Extract the (x, y) coordinate from the center of the cell holding the provided text.  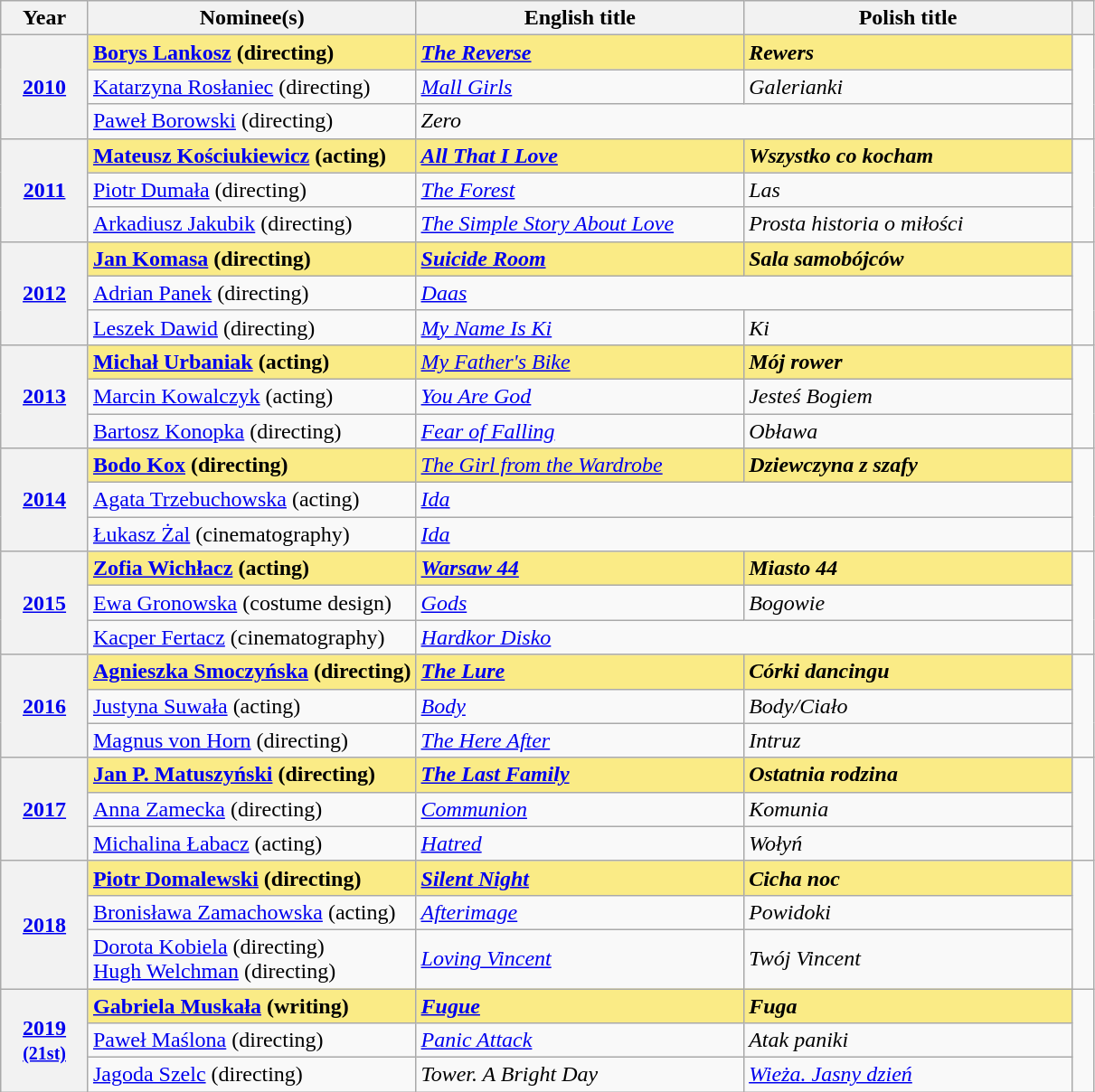
2012 (45, 293)
Sala samobójców (908, 259)
Polish title (908, 18)
Magnus von Horn (directing) (251, 740)
Justyna Suwała (acting) (251, 706)
2016 (45, 706)
Communion (581, 809)
My Name Is Ki (581, 327)
Zofia Wichłacz (acting) (251, 569)
Hardkor Disko (743, 637)
Tower. A Bright Day (581, 1075)
Las (908, 190)
Hatred (581, 843)
Loving Vincent (581, 958)
Zero (743, 121)
Agata Trzebuchowska (acting) (251, 500)
The Forest (581, 190)
Miasto 44 (908, 569)
Year (45, 18)
Wieża. Jasny dzień (908, 1075)
The Lure (581, 672)
Leszek Dawid (directing) (251, 327)
Michalina Łabacz (acting) (251, 843)
Daas (743, 293)
Suicide Room (581, 259)
Mall Girls (581, 87)
Piotr Dumała (directing) (251, 190)
Katarzyna Rosłaniec (directing) (251, 87)
Jesteś Bogiem (908, 396)
Gabriela Muskała (writing) (251, 1006)
Cicha noc (908, 878)
Komunia (908, 809)
Rewers (908, 52)
2018 (45, 924)
2011 (45, 190)
All That I Love (581, 155)
Piotr Domalewski (directing) (251, 878)
Gods (581, 603)
Bronisława Zamachowska (acting) (251, 912)
The Reverse (581, 52)
Anna Zamecka (directing) (251, 809)
The Last Family (581, 775)
Paweł Borowski (directing) (251, 121)
2015 (45, 603)
2017 (45, 809)
English title (581, 18)
Powidoki (908, 912)
Wszystko co kocham (908, 155)
Arkadiusz Jakubik (directing) (251, 224)
Wołyń (908, 843)
Twój Vincent (908, 958)
Bodo Kox (directing) (251, 466)
Ewa Gronowska (costume design) (251, 603)
Bogowie (908, 603)
2014 (45, 500)
Panic Attack (581, 1040)
Atak paniki (908, 1040)
Nominee(s) (251, 18)
Agnieszka Smoczyńska (directing) (251, 672)
The Simple Story About Love (581, 224)
Paweł Maślona (directing) (251, 1040)
Kacper Fertacz (cinematography) (251, 637)
Jan P. Matuszyński (directing) (251, 775)
Silent Night (581, 878)
Ki (908, 327)
Marcin Kowalczyk (acting) (251, 396)
Obława (908, 431)
Fuga (908, 1006)
Adrian Panek (directing) (251, 293)
Dziewczyna z szafy (908, 466)
Jagoda Szelc (directing) (251, 1075)
Bartosz Konopka (directing) (251, 431)
Body (581, 706)
2019 (21st) (45, 1040)
The Girl from the Wardrobe (581, 466)
Dorota Kobiela (directing) Hugh Welchman (directing) (251, 958)
Jan Komasa (directing) (251, 259)
Fugue (581, 1006)
2010 (45, 87)
Prosta historia o miłości (908, 224)
My Father's Bike (581, 362)
Córki dancingu (908, 672)
Body/Ciało (908, 706)
Intruz (908, 740)
2013 (45, 396)
Borys Lankosz (directing) (251, 52)
Mój rower (908, 362)
Warsaw 44 (581, 569)
The Here After (581, 740)
Łukasz Żal (cinematography) (251, 534)
Galerianki (908, 87)
You Are God (581, 396)
Ostatnia rodzina (908, 775)
Michał Urbaniak (acting) (251, 362)
Fear of Falling (581, 431)
Afterimage (581, 912)
Mateusz Kościukiewicz (acting) (251, 155)
